Identify which cell holds the provided text, then report its [x, y] central coordinate. 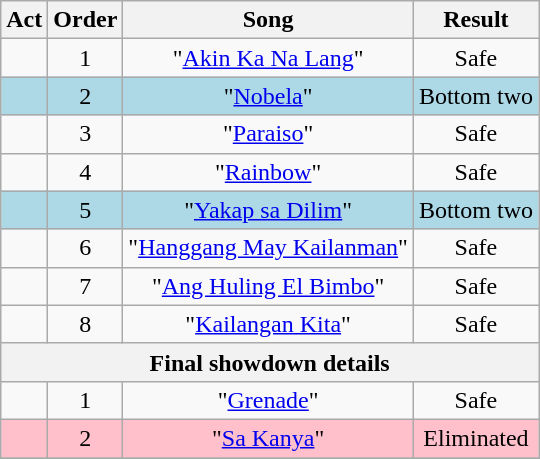
Eliminated [476, 438]
"Ang Huling El Bimbo" [268, 286]
Act [24, 20]
3 [86, 134]
"Grenade" [268, 400]
4 [86, 172]
7 [86, 286]
"Akin Ka Na Lang" [268, 58]
"Hanggang May Kailanman" [268, 248]
5 [86, 210]
"Yakap sa Dilim" [268, 210]
"Kailangan Kita" [268, 324]
Final showdown details [270, 362]
"Sa Kanya" [268, 438]
"Paraiso" [268, 134]
Song [268, 20]
6 [86, 248]
"Rainbow" [268, 172]
"Nobela" [268, 96]
8 [86, 324]
Order [86, 20]
Result [476, 20]
